Detect which cell encompasses the target text, then output its [x, y] center coordinate. 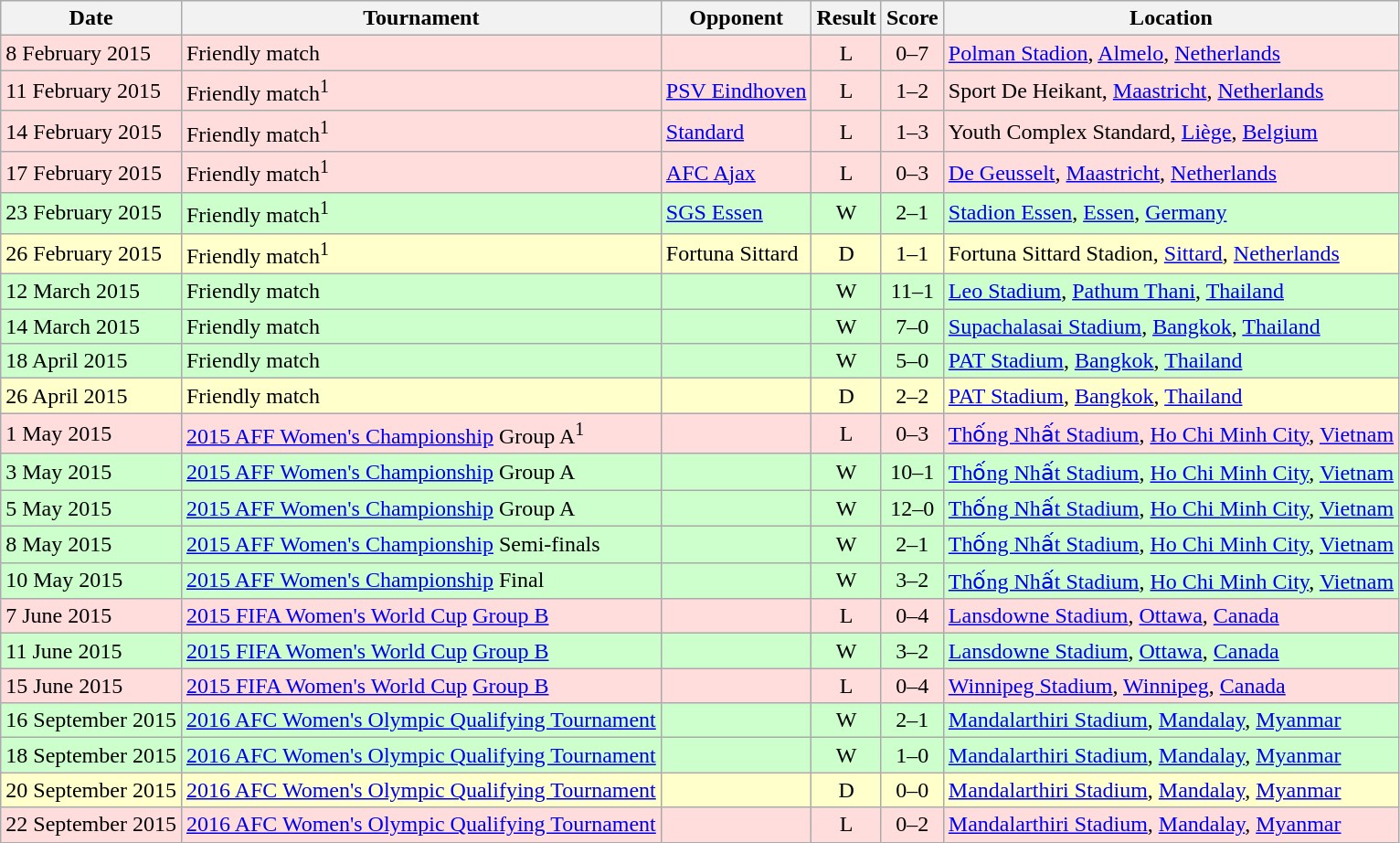
22 September 2015 [91, 825]
Fortuna Sittard [737, 254]
Standard [737, 132]
Stadion Essen, Essen, Germany [1171, 214]
Location [1171, 18]
8 February 2015 [91, 53]
12 March 2015 [91, 292]
1–2 [912, 91]
Tournament [420, 18]
18 September 2015 [91, 755]
Youth Complex Standard, Liège, Belgium [1171, 132]
0–0 [912, 790]
Fortuna Sittard Stadion, Sittard, Netherlands [1171, 254]
Score [912, 18]
20 September 2015 [91, 790]
7–0 [912, 326]
1–3 [912, 132]
Polman Stadion, Almelo, Netherlands [1171, 53]
18 April 2015 [91, 361]
Date [91, 18]
Result [846, 18]
2–2 [912, 396]
10–1 [912, 472]
26 February 2015 [91, 254]
0–7 [912, 53]
11 February 2015 [91, 91]
PSV Eindhoven [737, 91]
Winnipeg Stadium, Winnipeg, Canada [1171, 686]
De Geusselt, Maastricht, Netherlands [1171, 172]
7 June 2015 [91, 616]
SGS Essen [737, 214]
2015 AFF Women's Championship Semi-finals [420, 545]
0–2 [912, 825]
8 May 2015 [91, 545]
26 April 2015 [91, 396]
12–0 [912, 508]
17 February 2015 [91, 172]
14 March 2015 [91, 326]
Opponent [737, 18]
Supachalasai Stadium, Bangkok, Thailand [1171, 326]
AFC Ajax [737, 172]
Leo Stadium, Pathum Thani, Thailand [1171, 292]
1–1 [912, 254]
14 February 2015 [91, 132]
11–1 [912, 292]
Sport De Heikant, Maastricht, Netherlands [1171, 91]
5 May 2015 [91, 508]
10 May 2015 [91, 581]
5–0 [912, 361]
16 September 2015 [91, 720]
23 February 2015 [91, 214]
1 May 2015 [91, 433]
2015 AFF Women's Championship Group A1 [420, 433]
1–0 [912, 755]
2015 AFF Women's Championship Final [420, 581]
11 June 2015 [91, 651]
15 June 2015 [91, 686]
3 May 2015 [91, 472]
